Find where the given text appears and provide that cell's center as (x, y) coordinate. 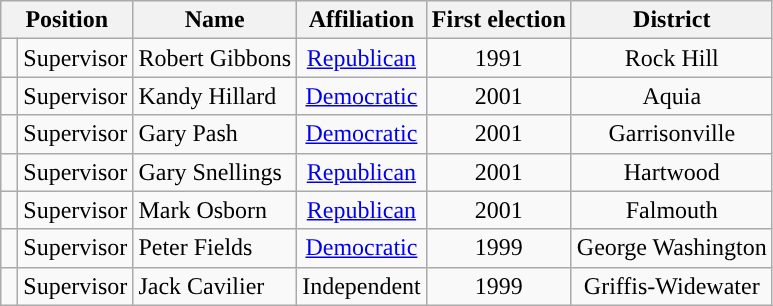
Hartwood (672, 172)
Aquia (672, 96)
Affiliation (362, 20)
Garrisonville (672, 134)
Robert Gibbons (215, 58)
Name (215, 20)
First election (498, 20)
Position (67, 20)
George Washington (672, 248)
1991 (498, 58)
Rock Hill (672, 58)
Kandy Hillard (215, 96)
Independent (362, 286)
Falmouth (672, 210)
Peter Fields (215, 248)
Mark Osborn (215, 210)
Griffis-Widewater (672, 286)
Gary Pash (215, 134)
District (672, 20)
Jack Cavilier (215, 286)
Gary Snellings (215, 172)
